Locate the cell with the specified text and output its [x, y] center coordinate. 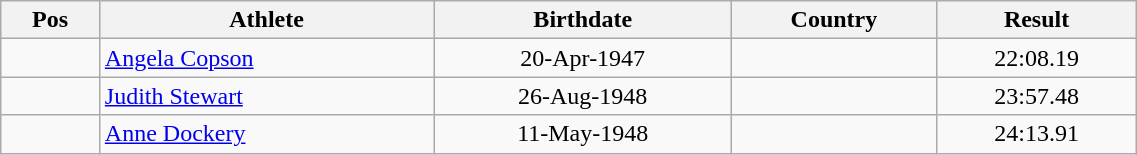
Result [1036, 20]
24:13.91 [1036, 134]
Judith Stewart [266, 96]
Anne Dockery [266, 134]
22:08.19 [1036, 58]
23:57.48 [1036, 96]
11-May-1948 [583, 134]
Birthdate [583, 20]
Pos [50, 20]
Athlete [266, 20]
Country [834, 20]
20-Apr-1947 [583, 58]
26-Aug-1948 [583, 96]
Angela Copson [266, 58]
